Determine the (X, Y) coordinate at the center of the cell enclosing the given text.  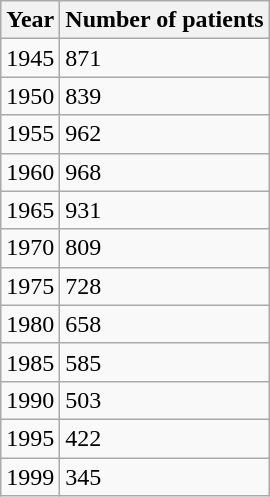
1980 (30, 324)
968 (164, 172)
658 (164, 324)
1945 (30, 58)
839 (164, 96)
809 (164, 248)
1950 (30, 96)
Year (30, 20)
1999 (30, 477)
Number of patients (164, 20)
503 (164, 400)
871 (164, 58)
422 (164, 438)
931 (164, 210)
1965 (30, 210)
1985 (30, 362)
1975 (30, 286)
1955 (30, 134)
728 (164, 286)
345 (164, 477)
1995 (30, 438)
1970 (30, 248)
1990 (30, 400)
585 (164, 362)
1960 (30, 172)
962 (164, 134)
